Locate the cell with the specified text and output its [x, y] center coordinate. 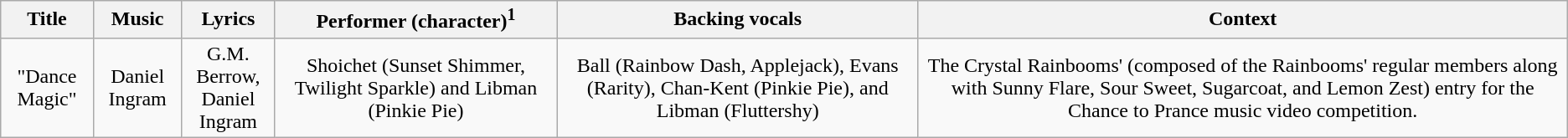
Shoichet (Sunset Shimmer, Twilight Sparkle) and Libman (Pinkie Pie) [416, 87]
Backing vocals [737, 20]
Music [137, 20]
"Dance Magic" [47, 87]
Daniel Ingram [137, 87]
Context [1243, 20]
G.M. Berrow,Daniel Ingram [228, 87]
Title [47, 20]
Lyrics [228, 20]
Performer (character)1 [416, 20]
Ball (Rainbow Dash, Applejack), Evans (Rarity), Chan-Kent (Pinkie Pie), and Libman (Fluttershy) [737, 87]
